Capture the cell that displays the provided text and extract its (x, y) central coordinate. 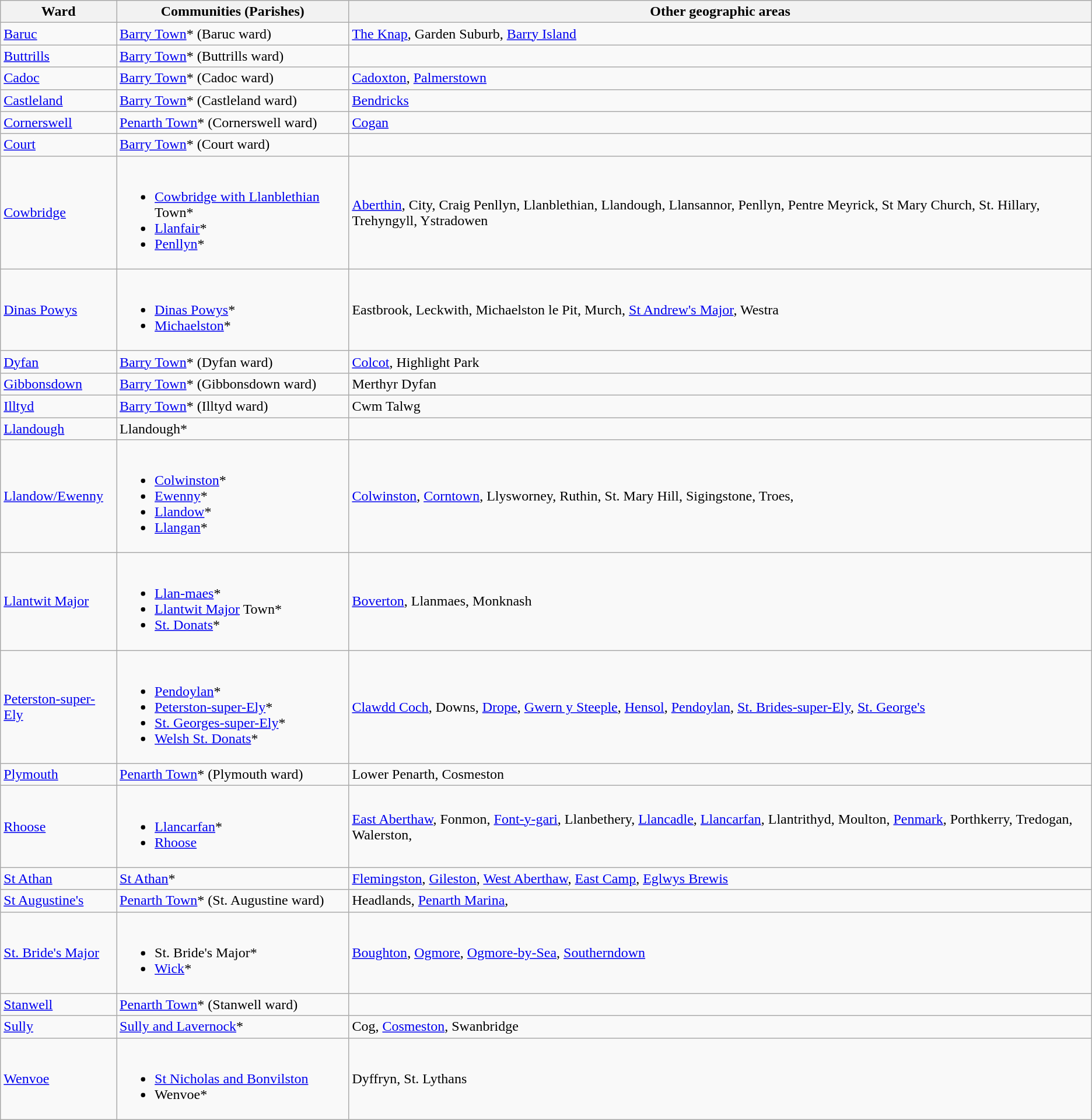
Dinas Powys*Michaelston* (233, 310)
Pendoylan*Peterston-super-Ely*St. Georges-super-Ely*Welsh St. Donats* (233, 707)
Dyfan (58, 362)
Rhoose (58, 827)
Dinas Powys (58, 310)
Barry Town* (Castleland ward) (233, 100)
Stanwell (58, 1005)
Barry Town* (Illtyd ward) (233, 406)
The Knap, Garden Suburb, Barry Island (720, 34)
Merthyr Dyfan (720, 384)
Gibbonsdown (58, 384)
Colwinston, Corntown, Llysworney, Ruthin, St. Mary Hill, Sigingstone, Troes, (720, 496)
Court (58, 145)
East Aberthaw, Fonmon, Font-y-gari, Llanbethery, Llancadle, Llancarfan, Llantrithyd, Moulton, Penmark, Porthkerry, Tredogan, Walerston, (720, 827)
Boughton, Ogmore, Ogmore-by-Sea, Southerndown (720, 953)
Barry Town* (Court ward) (233, 145)
Cadoxton, Palmerstown (720, 78)
St Athan (58, 878)
Llandough* (233, 429)
Illtyd (58, 406)
Headlands, Penarth Marina, (720, 901)
Other geographic areas (720, 12)
Ward (58, 12)
Cowbridge with Llanblethian Town*Llanfair*Penllyn* (233, 212)
St. Bride's Major (58, 953)
Barry Town* (Cadoc ward) (233, 78)
Penarth Town* (Plymouth ward) (233, 775)
Cwm Talwg (720, 406)
Cadoc (58, 78)
Penarth Town* (Stanwell ward) (233, 1005)
Bendricks (720, 100)
Communities (Parishes) (233, 12)
Barry Town* (Buttrills ward) (233, 56)
Llancarfan*Rhoose (233, 827)
Cog, Cosmeston, Swanbridge (720, 1027)
St. Bride's Major*Wick* (233, 953)
Peterston-super-Ely (58, 707)
St Athan* (233, 878)
Colcot, Highlight Park (720, 362)
St Augustine's (58, 901)
Baruc (58, 34)
Cogan (720, 123)
Buttrills (58, 56)
Clawdd Coch, Downs, Drope, Gwern y Steeple, Hensol, Pendoylan, St. Brides-super-Ely, St. George's (720, 707)
Aberthin, City, Craig Penllyn, Llanblethian, Llandough, Llansannor, Penllyn, Pentre Meyrick, St Mary Church, St. Hillary, Trehyngyll, Ystradowen (720, 212)
Wenvoe (58, 1079)
Llandow/Ewenny (58, 496)
St Nicholas and BonvilstonWenvoe* (233, 1079)
Flemingston, Gileston, West Aberthaw, East Camp, Eglwys Brewis (720, 878)
Barry Town* (Dyfan ward) (233, 362)
Sully (58, 1027)
Barry Town* (Baruc ward) (233, 34)
Llan-maes*Llantwit Major Town*St. Donats* (233, 602)
Barry Town* (Gibbonsdown ward) (233, 384)
Cornerswell (58, 123)
Colwinston*Ewenny*Llandow*Llangan* (233, 496)
Lower Penarth, Cosmeston (720, 775)
Plymouth (58, 775)
Penarth Town* (St. Augustine ward) (233, 901)
Dyffryn, St. Lythans (720, 1079)
Eastbrook, Leckwith, Michaelston le Pit, Murch, St Andrew's Major, Westra (720, 310)
Llandough (58, 429)
Castleland (58, 100)
Sully and Lavernock* (233, 1027)
Penarth Town* (Cornerswell ward) (233, 123)
Cowbridge (58, 212)
Llantwit Major (58, 602)
Boverton, Llanmaes, Monknash (720, 602)
